Provide the (X, Y) coordinate of the cell's center where the given text is located.  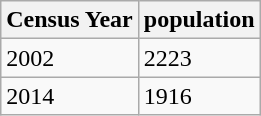
population (199, 20)
1916 (199, 96)
2002 (70, 58)
2014 (70, 96)
Census Year (70, 20)
2223 (199, 58)
